Locate the cell with the specified text and output its (x, y) center coordinate. 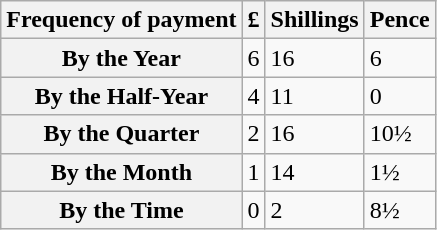
By the Quarter (122, 134)
By the Month (122, 172)
By the Time (122, 210)
Pence (400, 20)
11 (314, 96)
10½ (400, 134)
£ (254, 20)
By the Year (122, 58)
1 (254, 172)
4 (254, 96)
Shillings (314, 20)
Frequency of payment (122, 20)
8½ (400, 210)
1½ (400, 172)
By the Half-Year (122, 96)
14 (314, 172)
